For the text-containing cell, return its midpoint in (X, Y) coordinate format. 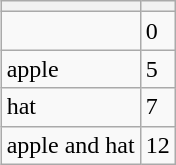
0 (158, 31)
apple (70, 69)
12 (158, 145)
hat (70, 107)
apple and hat (70, 145)
7 (158, 107)
5 (158, 69)
